Pinpoint the cell where the given text exists, returning its (x, y) midpoint coordinate. 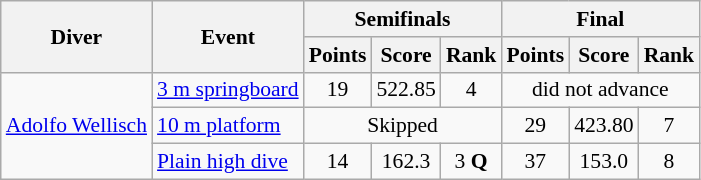
423.80 (604, 126)
522.85 (406, 90)
Diver (76, 36)
Plain high dive (228, 162)
did not advance (600, 90)
37 (535, 162)
Skipped (403, 126)
8 (670, 162)
153.0 (604, 162)
14 (338, 162)
Adolfo Wellisch (76, 126)
162.3 (406, 162)
7 (670, 126)
4 (472, 90)
Semifinals (403, 19)
10 m platform (228, 126)
3 m springboard (228, 90)
3 Q (472, 162)
29 (535, 126)
19 (338, 90)
Event (228, 36)
Final (600, 19)
